From the cell containing the given text, extract its center point as (X, Y) coordinate. 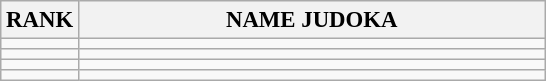
NAME JUDOKA (312, 20)
RANK (40, 20)
